Output the [x, y] coordinate of the center of the cell containing the given text.  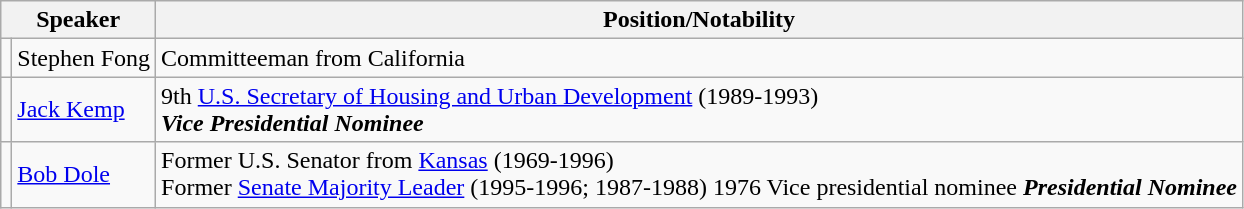
Committeeman from California [700, 58]
Jack Kemp [84, 110]
Stephen Fong [84, 58]
Position/Notability [700, 20]
Former U.S. Senator from Kansas (1969-1996)Former Senate Majority Leader (1995-1996; 1987-1988) 1976 Vice presidential nominee Presidential Nominee [700, 174]
9th U.S. Secretary of Housing and Urban Development (1989-1993)Vice Presidential Nominee [700, 110]
Bob Dole [84, 174]
Speaker [78, 20]
